Capture the cell that displays the provided text and extract its (x, y) central coordinate. 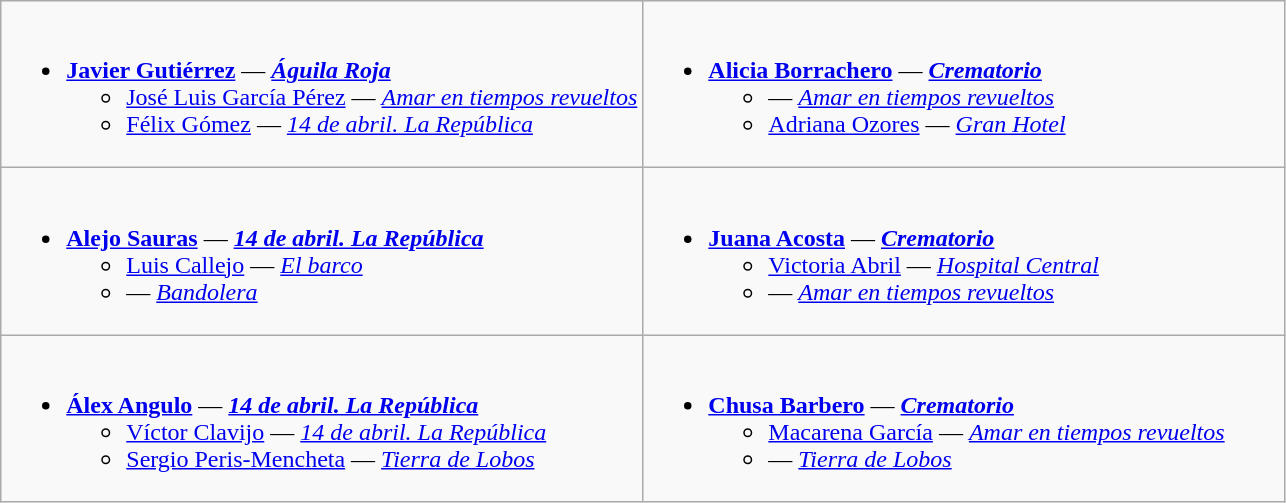
Álex Angulo — 14 de abril. La RepúblicaVíctor Clavijo — 14 de abril. La RepúblicaSergio Peris-Mencheta — Tierra de Lobos (322, 418)
Juana Acosta — CrematorioVictoria Abril — Hospital Central — Amar en tiempos revueltos (964, 252)
Alicia Borrachero — Crematorio — Amar en tiempos revueltosAdriana Ozores — Gran Hotel (964, 84)
Chusa Barbero — CrematorioMacarena García — Amar en tiempos revueltos — Tierra de Lobos (964, 418)
Alejo Sauras — 14 de abril. La RepúblicaLuis Callejo — El barco — Bandolera (322, 252)
Javier Gutiérrez — Águila RojaJosé Luis García Pérez — Amar en tiempos revueltosFélix Gómez — 14 de abril. La República (322, 84)
